From the cell containing the given text, extract its center point as (x, y) coordinate. 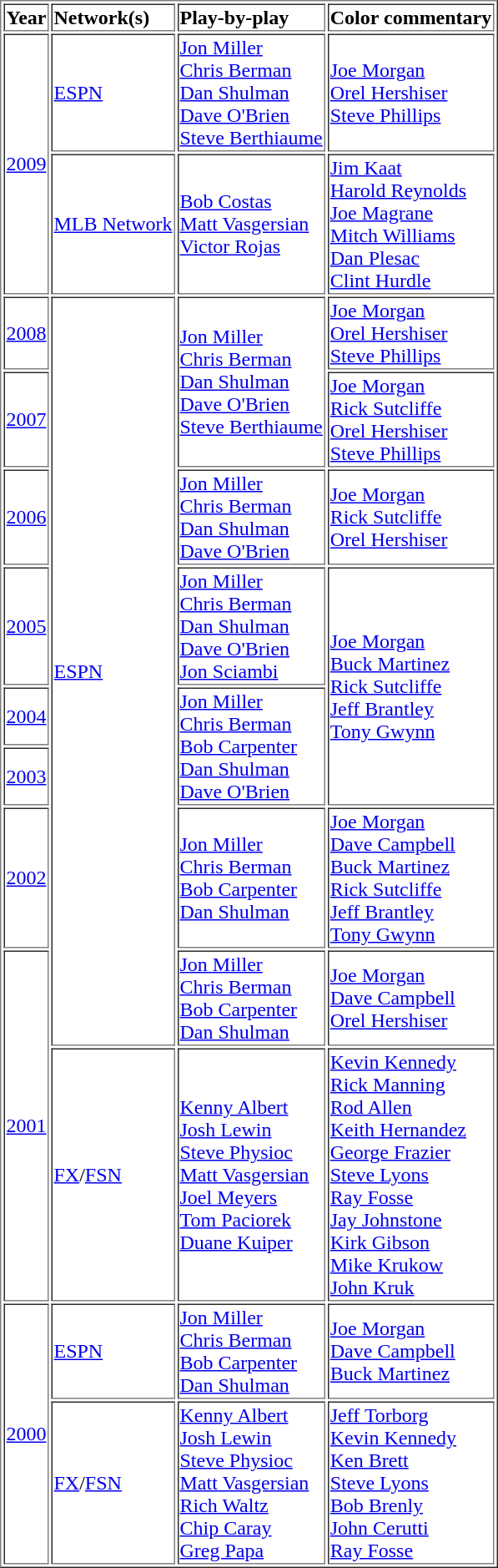
Bob CostasMatt VasgersianVictor Rojas (250, 224)
2009 (26, 164)
Kenny AlbertJosh LewinSteve PhysiocMatt VasgersianRich WaltzChip CarayGreg Papa (250, 1483)
Jon MillerChris BermanDan ShulmanDave O'BrienJon Sciambi (250, 626)
2006 (26, 517)
2002 (26, 878)
Kenny AlbertJosh LewinSteve PhysiocMatt VasgersianJoel MeyersTom PaciorekDuane Kuiper (250, 1176)
Network(s) (113, 17)
Jeff TorborgKevin KennedyKen BrettSteve LyonsBob BrenlyJohn CeruttiRay Fosse (411, 1483)
Play-by-play (250, 17)
2000 (26, 1434)
2007 (26, 420)
2001 (26, 1125)
Year (26, 17)
2005 (26, 626)
Joe MorganDave CampbellOrel Hershiser (411, 998)
Kevin KennedyRick ManningRod AllenKeith HernandezGeorge FrazierSteve LyonsRay FosseJay JohnstoneKirk GibsonMike KrukowJohn Kruk (411, 1176)
Joe MorganDave CampbellBuck MartinezRick SutcliffeJeff BrantleyTony Gwynn (411, 878)
Joe MorganBuck MartinezRick SutcliffeJeff BrantleyTony Gwynn (411, 686)
Joe MorganDave CampbellBuck Martinez (411, 1352)
Joe MorganRick SutcliffeOrel HershiserSteve Phillips (411, 420)
Jim KaatHarold ReynoldsJoe MagraneMitch WilliamsDan PlesacClint Hurdle (411, 224)
Color commentary (411, 17)
Jon MillerChris BermanDan ShulmanDave O'Brien (250, 517)
2003 (26, 776)
MLB Network (113, 224)
2004 (26, 716)
Joe MorganRick SutcliffeOrel Hershiser (411, 517)
Jon MillerChris BermanBob CarpenterDan ShulmanDave O'Brien (250, 746)
2008 (26, 334)
